Scan for the cell matching the given text and deliver its [x, y] coordinate at center. 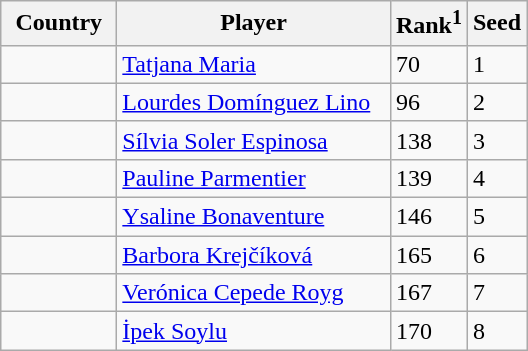
139 [428, 178]
3 [496, 140]
7 [496, 293]
İpek Soylu [254, 331]
70 [428, 64]
Sílvia Soler Espinosa [254, 140]
165 [428, 255]
Player [254, 24]
Ysaline Bonaventure [254, 217]
167 [428, 293]
Country [59, 24]
Verónica Cepede Royg [254, 293]
Barbora Krejčíková [254, 255]
1 [496, 64]
8 [496, 331]
170 [428, 331]
Lourdes Domínguez Lino [254, 102]
Tatjana Maria [254, 64]
4 [496, 178]
Rank1 [428, 24]
5 [496, 217]
Seed [496, 24]
6 [496, 255]
146 [428, 217]
Pauline Parmentier [254, 178]
138 [428, 140]
2 [496, 102]
96 [428, 102]
